Pinpoint the cell where the given text exists, returning its [X, Y] midpoint coordinate. 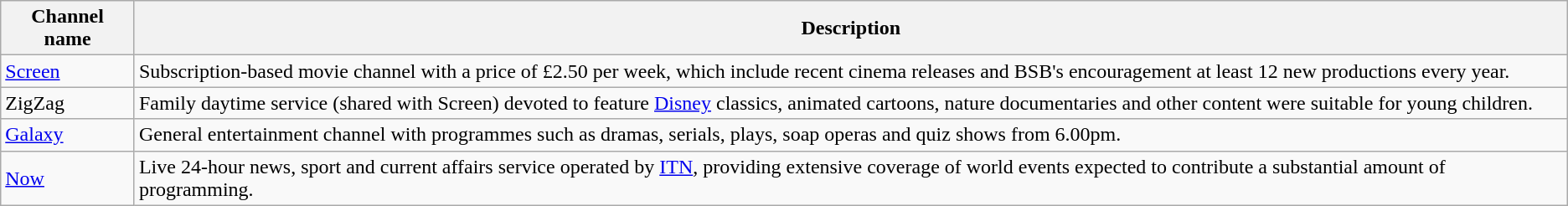
General entertainment channel with programmes such as dramas, serials, plays, soap operas and quiz shows from 6.00pm. [851, 135]
Galaxy [68, 135]
Screen [68, 71]
Channel name [68, 28]
Now [68, 178]
Description [851, 28]
ZigZag [68, 103]
